Return [X, Y] of the center of cell containing provided text 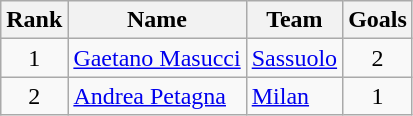
Goals [378, 20]
Rank [34, 20]
Milan [294, 96]
Name [157, 20]
Team [294, 20]
Sassuolo [294, 58]
Andrea Petagna [157, 96]
Gaetano Masucci [157, 58]
